Detect which cell encompasses the target text, then output its (x, y) center coordinate. 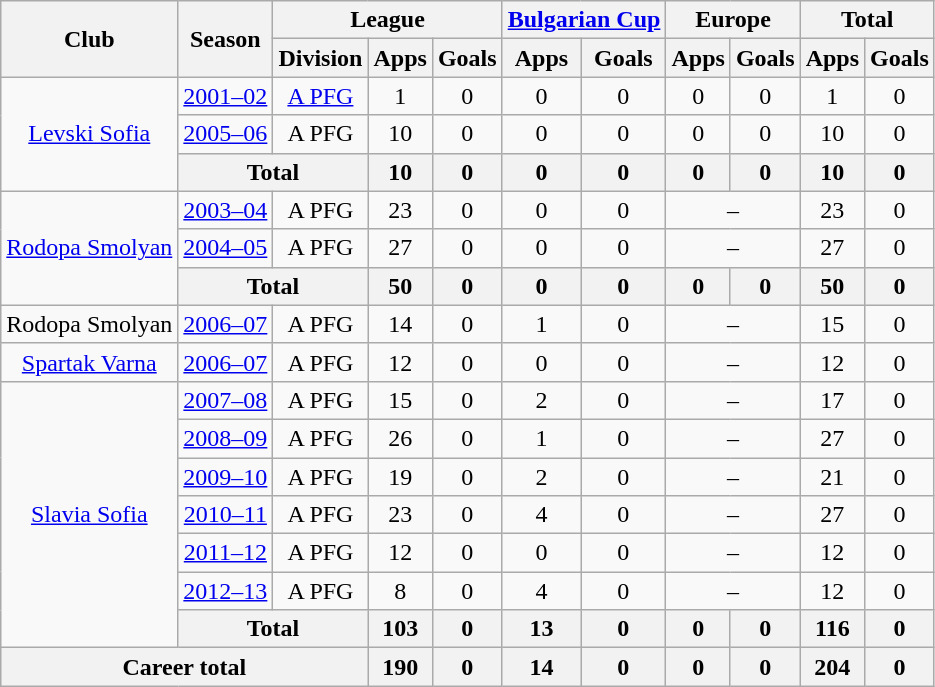
13 (542, 629)
116 (832, 629)
19 (400, 477)
Levski Sofia (90, 134)
Spartak Varna (90, 362)
Club (90, 39)
2004–05 (226, 248)
26 (400, 438)
Europe (733, 20)
103 (400, 629)
8 (400, 591)
2009–10 (226, 477)
2008–09 (226, 438)
2001–02 (226, 96)
2007–08 (226, 400)
2003–04 (226, 210)
League (388, 20)
17 (832, 400)
2010–11 (226, 515)
Season (226, 39)
Career total (184, 667)
204 (832, 667)
2011–12 (226, 553)
2012–13 (226, 591)
21 (832, 477)
190 (400, 667)
Division (320, 58)
2005–06 (226, 134)
Slavia Sofia (90, 514)
Bulgarian Cup (584, 20)
